Return (x, y) of the center of cell containing provided text 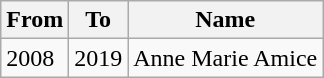
2008 (35, 58)
To (98, 20)
From (35, 20)
2019 (98, 58)
Name (226, 20)
Anne Marie Amice (226, 58)
